Pinpoint the cell where the given text exists, returning its [X, Y] midpoint coordinate. 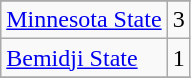
3 [178, 20]
Bemidji State [84, 58]
Minnesota State [84, 20]
1 [178, 58]
